Extract the (x, y) coordinate from the center of the cell holding the provided text.  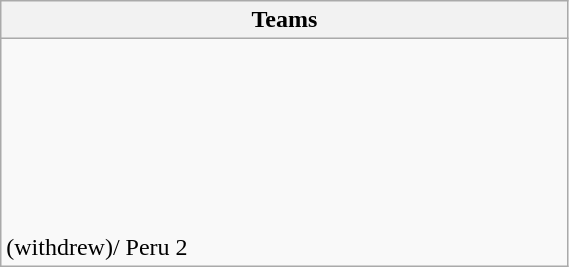
(withdrew)/ Peru 2 (284, 152)
Teams (284, 20)
